For the text-containing cell, return its midpoint in [x, y] coordinate format. 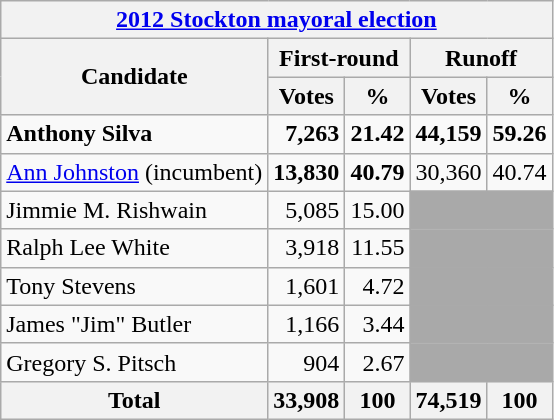
1,166 [306, 324]
15.00 [378, 210]
Jimmie M. Rishwain [134, 210]
3,918 [306, 248]
2.67 [378, 362]
21.42 [378, 134]
Ralph Lee White [134, 248]
Ann Johnston (incumbent) [134, 172]
40.74 [520, 172]
First-round [339, 58]
904 [306, 362]
74,519 [448, 400]
3.44 [378, 324]
Anthony Silva [134, 134]
James "Jim" Butler [134, 324]
11.55 [378, 248]
Total [134, 400]
7,263 [306, 134]
30,360 [448, 172]
Tony Stevens [134, 286]
1,601 [306, 286]
13,830 [306, 172]
Gregory S. Pitsch [134, 362]
44,159 [448, 134]
4.72 [378, 286]
Candidate [134, 77]
5,085 [306, 210]
2012 Stockton mayoral election [276, 20]
33,908 [306, 400]
Runoff [481, 58]
40.79 [378, 172]
59.26 [520, 134]
